Identify which cell holds the provided text, then report its (x, y) central coordinate. 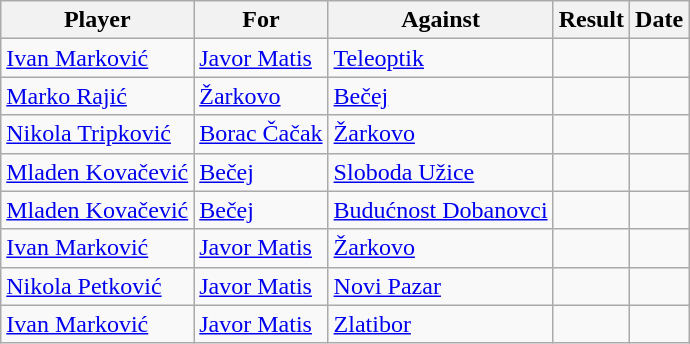
Zlatibor (440, 324)
Sloboda Užice (440, 172)
Player (98, 20)
Date (660, 20)
Budućnost Dobanovci (440, 210)
Result (591, 20)
For (261, 20)
Teleoptik (440, 58)
Marko Rajić (98, 96)
Nikola Petković (98, 286)
Nikola Tripković (98, 134)
Borac Čačak (261, 134)
Against (440, 20)
Novi Pazar (440, 286)
